Search for the cell housing the specified text and yield its [X, Y] center coordinate. 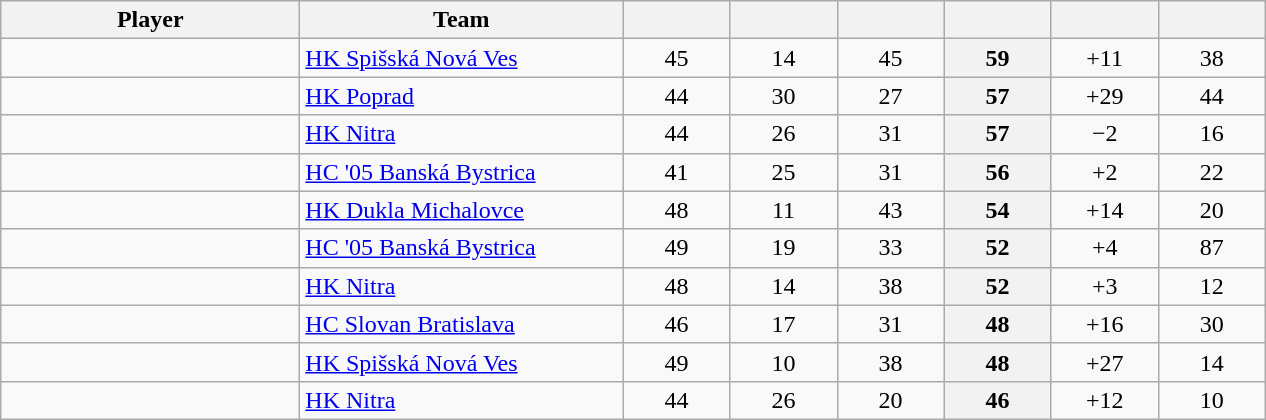
+2 [1104, 172]
HK Dukla Michalovce [462, 210]
+4 [1104, 248]
16 [1212, 134]
22 [1212, 172]
Team [462, 20]
+12 [1104, 400]
+29 [1104, 96]
+14 [1104, 210]
54 [998, 210]
87 [1212, 248]
11 [784, 210]
17 [784, 324]
43 [890, 210]
12 [1212, 286]
−2 [1104, 134]
+3 [1104, 286]
+27 [1104, 362]
59 [998, 58]
19 [784, 248]
+16 [1104, 324]
HK Poprad [462, 96]
41 [676, 172]
HC Slovan Bratislava [462, 324]
33 [890, 248]
56 [998, 172]
25 [784, 172]
Player [150, 20]
+11 [1104, 58]
27 [890, 96]
